Identify which cell holds the provided text, then report its (X, Y) central coordinate. 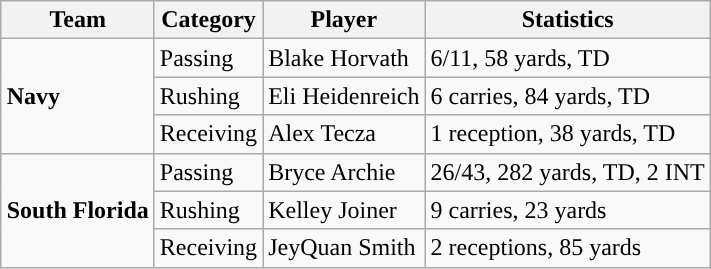
9 carries, 23 yards (568, 210)
2 receptions, 85 yards (568, 248)
JeyQuan Smith (344, 248)
Bryce Archie (344, 172)
Eli Heidenreich (344, 96)
Player (344, 20)
Kelley Joiner (344, 210)
6/11, 58 yards, TD (568, 58)
South Florida (78, 210)
6 carries, 84 yards, TD (568, 96)
Navy (78, 96)
Blake Horvath (344, 58)
Alex Tecza (344, 134)
26/43, 282 yards, TD, 2 INT (568, 172)
Category (208, 20)
Team (78, 20)
1 reception, 38 yards, TD (568, 134)
Statistics (568, 20)
